Extract the [X, Y] coordinate from the center of the cell holding the provided text.  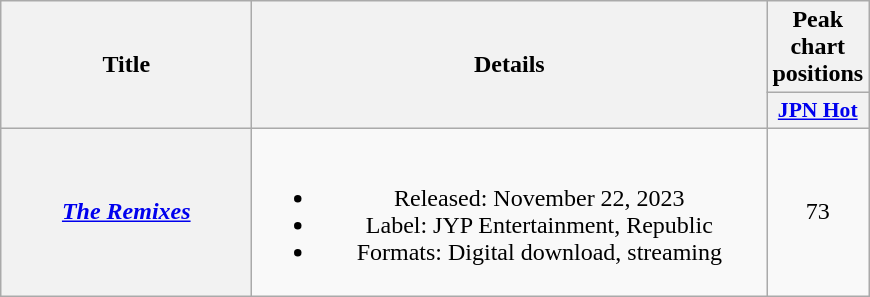
73 [818, 212]
Released: November 22, 2023Label: JYP Entertainment, RepublicFormats: Digital download, streaming [510, 212]
Details [510, 65]
JPN Hot [818, 111]
Title [126, 65]
Peak chart positions [818, 47]
The Remixes [126, 212]
